Return the (X, Y) coordinate for the center point of the cell that contains the specified text.  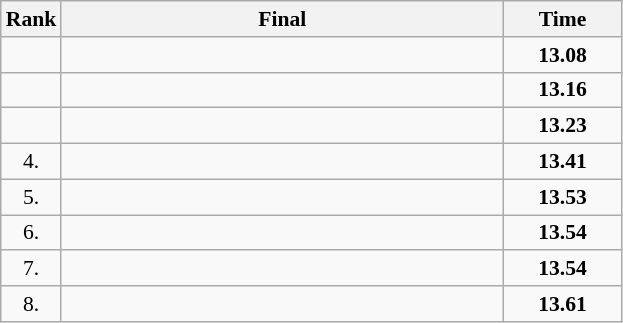
5. (32, 197)
8. (32, 304)
7. (32, 269)
13.41 (562, 162)
13.16 (562, 90)
13.61 (562, 304)
13.08 (562, 55)
Time (562, 19)
4. (32, 162)
Final (282, 19)
6. (32, 233)
13.53 (562, 197)
13.23 (562, 126)
Rank (32, 19)
